Locate the cell with the specified text and output its [X, Y] center coordinate. 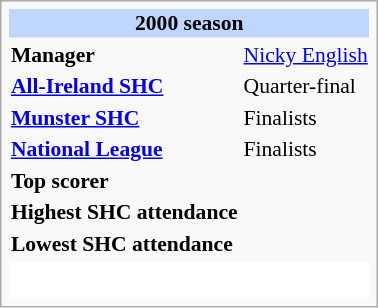
National League [124, 149]
Nicky English [306, 54]
Quarter-final [306, 86]
Munster SHC [124, 117]
Manager [124, 54]
Top scorer [124, 180]
Lowest SHC attendance [124, 243]
Highest SHC attendance [124, 212]
All-Ireland SHC [124, 86]
2000 season [189, 23]
